For the text-containing cell, return its midpoint in [x, y] coordinate format. 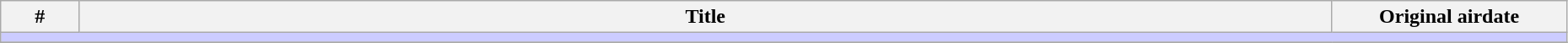
Title [705, 17]
# [40, 17]
Original airdate [1449, 17]
